Detect which cell encompasses the target text, then output its (x, y) center coordinate. 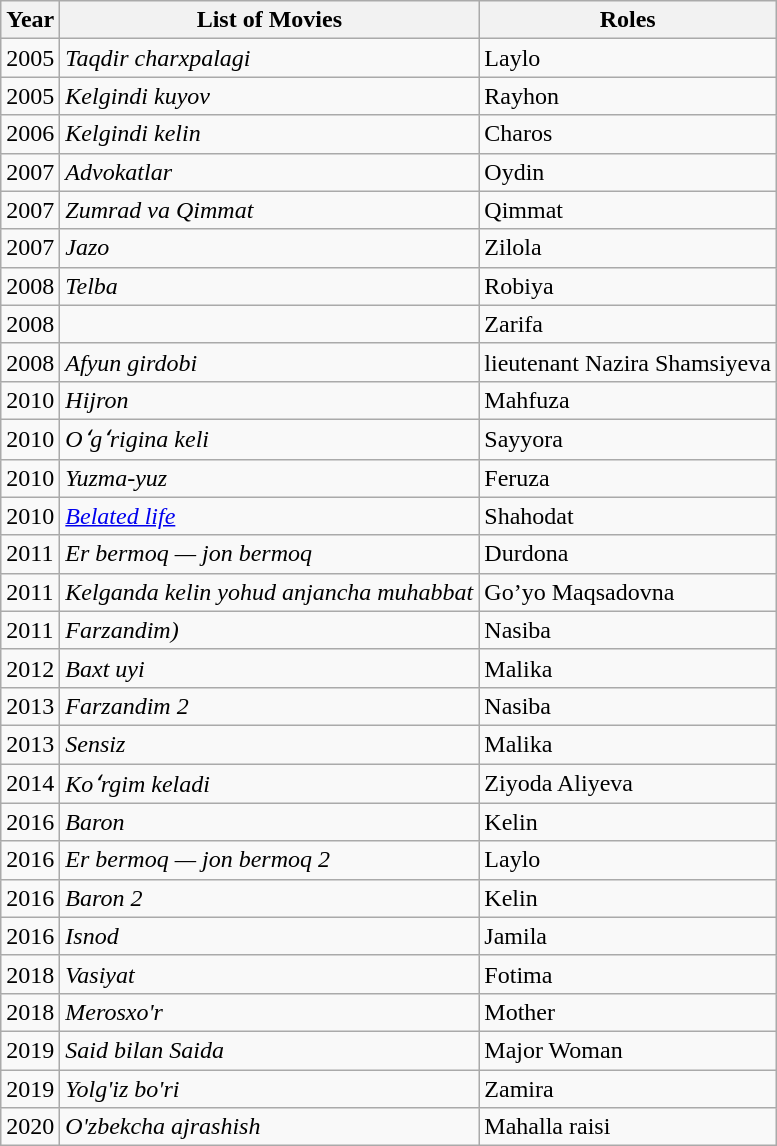
Hijron (270, 400)
Kelgindi kuyov (270, 96)
Isnod (270, 936)
Er bermoq — jon bermoq (270, 554)
Afyun girdobi (270, 362)
Zilola (628, 248)
Zamira (628, 1089)
Robiya (628, 286)
Koʻrgim keladi (270, 784)
Year (30, 20)
O'zbekcha ajrashish (270, 1127)
Belated life (270, 516)
Charos (628, 134)
Fotima (628, 974)
Go’yo Maqsadovna (628, 592)
Yolg'iz bo'ri (270, 1089)
Jamila (628, 936)
List of Movies (270, 20)
Yuzma-yuz (270, 478)
Feruza (628, 478)
Shahodat (628, 516)
Jazo (270, 248)
Baron 2 (270, 898)
Mahalla raisi (628, 1127)
Sayyora (628, 439)
2006 (30, 134)
Telba (270, 286)
Baxt uyi (270, 668)
Ziyoda Aliyeva (628, 784)
Mahfuza (628, 400)
2014 (30, 784)
Vasiyat (270, 974)
Farzandim 2 (270, 706)
Kelgindi kelin (270, 134)
Mother (628, 1012)
Advokatlar (270, 172)
Merosxo'r (270, 1012)
Said bilan Saida (270, 1050)
Zumrad va Qimmat (270, 210)
Roles (628, 20)
Baron (270, 822)
Oʻgʻrigina keli (270, 439)
Kelganda kelin yohud anjancha muhabbat (270, 592)
Farzandim) (270, 630)
Sensiz (270, 744)
Major Woman (628, 1050)
Rayhon (628, 96)
Oydin (628, 172)
Er bermoq — jon bermoq 2 (270, 860)
2012 (30, 668)
Qimmat (628, 210)
Zarifa (628, 324)
Durdona (628, 554)
2020 (30, 1127)
Taqdir charxpalagi (270, 58)
lieutenant Nazira Shamsiyeva (628, 362)
